Output the [x, y] coordinate of the center of the cell containing the given text.  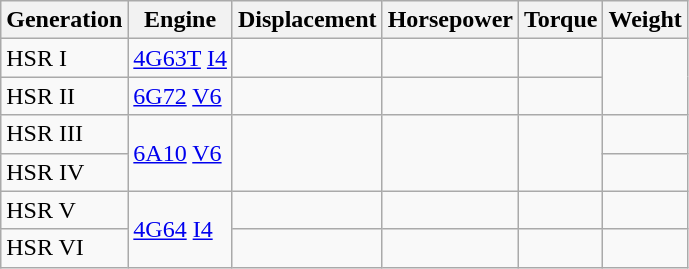
HSR IV [64, 172]
Displacement [307, 20]
Engine [180, 20]
HSR VI [64, 248]
HSR II [64, 96]
6A10 V6 [180, 153]
Weight [645, 20]
HSR III [64, 134]
Torque [561, 20]
HSR I [64, 58]
4G63T I4 [180, 58]
6G72 V6 [180, 96]
Generation [64, 20]
HSR V [64, 210]
4G64 I4 [180, 229]
Horsepower [450, 20]
